Scan for the cell matching the given text and deliver its (x, y) coordinate at center. 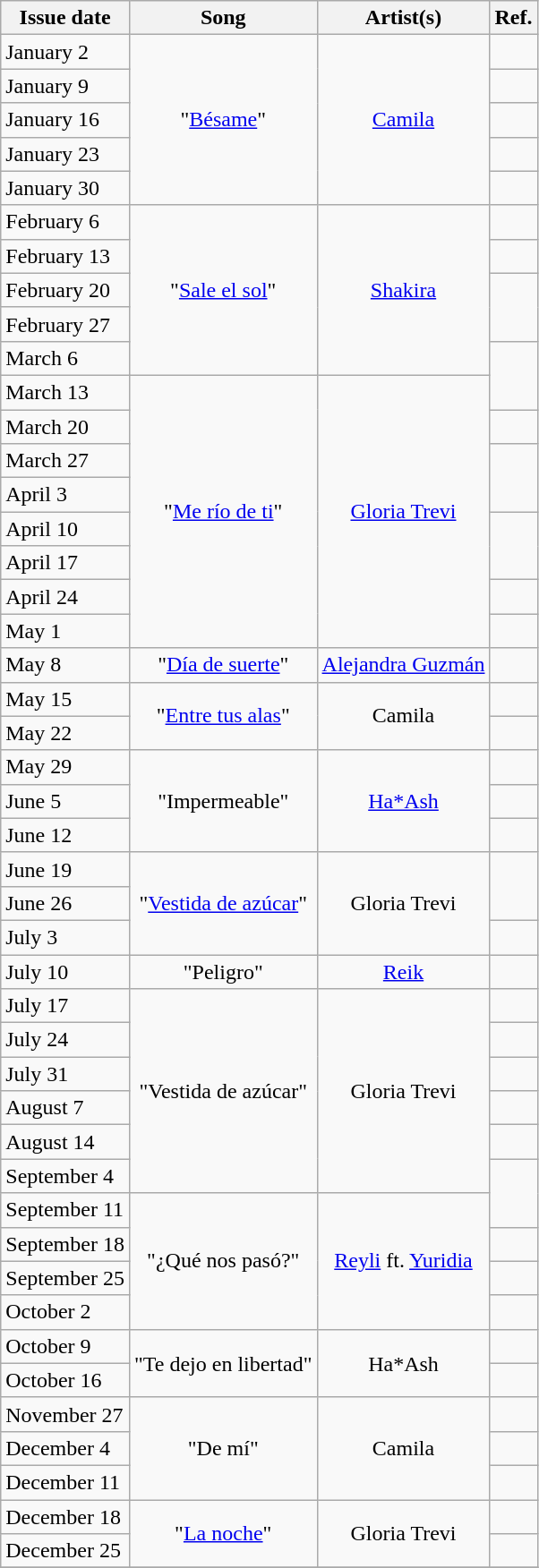
November 27 (65, 1414)
May 15 (65, 699)
January 2 (65, 52)
March 20 (65, 427)
Artist(s) (403, 18)
April 17 (65, 563)
Reyli ft. Yuridia (403, 1261)
May 8 (65, 665)
"Bésame" (223, 120)
May 1 (65, 631)
Ref. (514, 18)
"¿Qué nos pasó?" (223, 1261)
October 2 (65, 1312)
March 13 (65, 392)
June 26 (65, 903)
June 19 (65, 869)
Alejandra Guzmán (403, 665)
September 11 (65, 1210)
September 4 (65, 1176)
Shakira (403, 290)
"De mí" (223, 1448)
August 14 (65, 1142)
"Peligro" (223, 971)
January 9 (65, 86)
"Entre tus alas" (223, 716)
June 5 (65, 801)
December 4 (65, 1448)
Reik (403, 971)
December 18 (65, 1517)
January 16 (65, 120)
April 10 (65, 529)
July 31 (65, 1074)
September 25 (65, 1278)
January 23 (65, 154)
April 24 (65, 597)
February 13 (65, 256)
December 25 (65, 1551)
July 17 (65, 1006)
"Te dejo en libertad" (223, 1363)
July 3 (65, 937)
January 30 (65, 188)
December 11 (65, 1482)
February 6 (65, 222)
February 20 (65, 290)
March 27 (65, 461)
"Impermeable" (223, 801)
"Día de suerte" (223, 665)
March 6 (65, 358)
July 10 (65, 971)
July 24 (65, 1040)
April 3 (65, 495)
Issue date (65, 18)
Song (223, 18)
"La noche" (223, 1534)
October 16 (65, 1380)
May 22 (65, 733)
September 18 (65, 1244)
"Sale el sol" (223, 290)
February 27 (65, 324)
May 29 (65, 767)
October 9 (65, 1346)
August 7 (65, 1108)
"Me río de ti" (223, 511)
June 12 (65, 835)
